Extract the [X, Y] coordinate from the center of the cell holding the provided text.  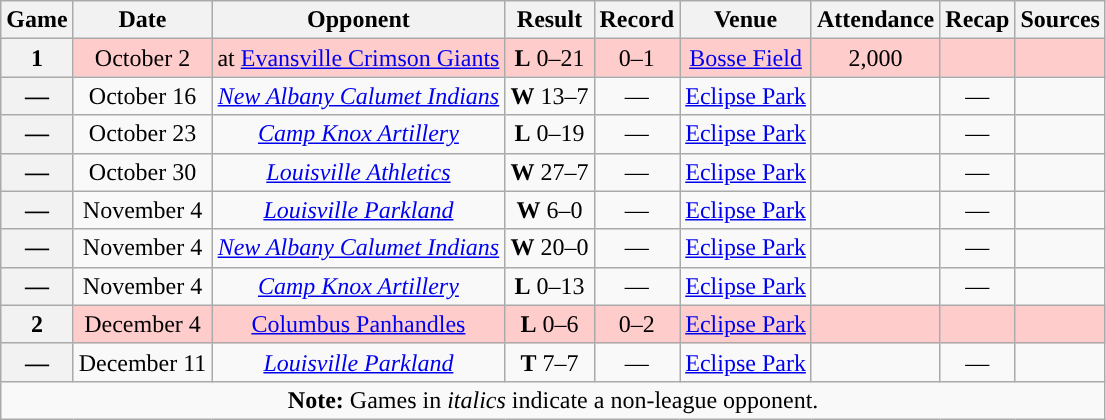
Opponent [358, 20]
Louisville Athletics [358, 172]
1 [37, 58]
0–1 [637, 58]
Bosse Field [746, 58]
December 11 [142, 362]
Attendance [875, 20]
at Evansville Crimson Giants [358, 58]
W 20–0 [550, 248]
Date [142, 20]
W 13–7 [550, 96]
Venue [746, 20]
Result [550, 20]
October 30 [142, 172]
2,000 [875, 58]
October 2 [142, 58]
Game [37, 20]
Record [637, 20]
0–2 [637, 324]
W 6–0 [550, 210]
Sources [1060, 20]
December 4 [142, 324]
L 0–6 [550, 324]
L 0–19 [550, 134]
Columbus Panhandles [358, 324]
October 16 [142, 96]
W 27–7 [550, 172]
2 [37, 324]
October 23 [142, 134]
L 0–21 [550, 58]
Note: Games in italics indicate a non-league opponent. [554, 400]
T 7–7 [550, 362]
Recap [978, 20]
L 0–13 [550, 286]
